Provide the [x, y] coordinate of the cell's center where the given text is located.  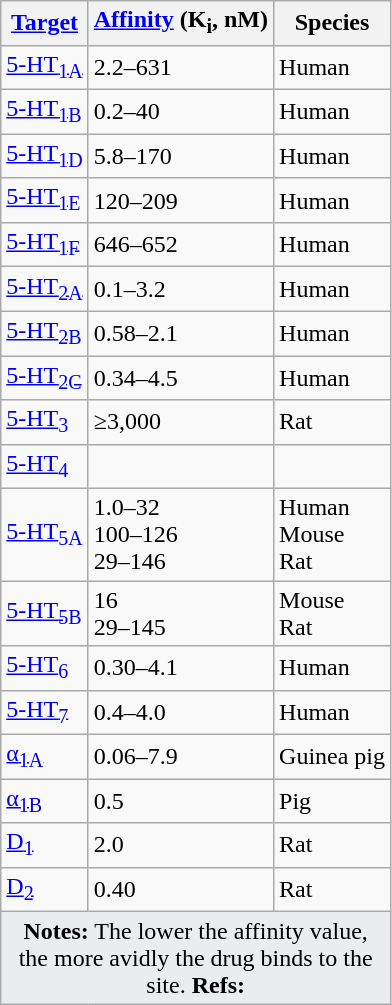
5-HT1F [44, 244]
1.0–32100–12629–146 [180, 535]
0.58–2.1 [180, 333]
5-HT1E [44, 200]
646–652 [180, 244]
Target [44, 23]
Guinea pig [332, 756]
0.06–7.9 [180, 756]
Affinity (Ki, nM) [180, 23]
5-HT2B [44, 333]
5-HT1A [44, 67]
α1A [44, 756]
5-HT4 [44, 466]
5-HT2C [44, 378]
≥3,000 [180, 422]
D1 [44, 845]
0.30–4.1 [180, 668]
5-HT6 [44, 668]
α1B [44, 801]
2.2–631 [180, 67]
MouseRat [332, 614]
Pig [332, 801]
5.8–170 [180, 156]
5-HT7 [44, 712]
120–209 [180, 200]
0.34–4.5 [180, 378]
2.0 [180, 845]
HumanMouseRat [332, 535]
D2 [44, 889]
0.1–3.2 [180, 289]
0.40 [180, 889]
5-HT1D [44, 156]
5-HT5A [44, 535]
5-HT3 [44, 422]
5-HT1B [44, 111]
Species [332, 23]
5-HT2A [44, 289]
1629–145 [180, 614]
0.5 [180, 801]
0.4–4.0 [180, 712]
5-HT5B [44, 614]
Notes: The lower the affinity value, the more avidly the drug binds to the site. Refs: [196, 958]
0.2–40 [180, 111]
